Provide the (x, y) coordinate of the cell's center where the given text is located.  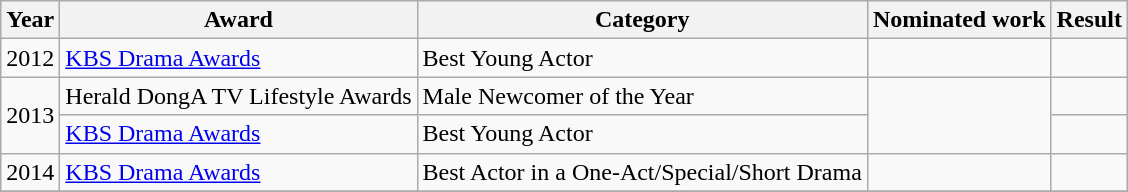
Herald DongA TV Lifestyle Awards (238, 96)
Best Actor in a One-Act/Special/Short Drama (642, 172)
2014 (30, 172)
Male Newcomer of the Year (642, 96)
Nominated work (959, 20)
2013 (30, 115)
2012 (30, 58)
Year (30, 20)
Result (1089, 20)
Category (642, 20)
Award (238, 20)
